Locate the cell with the specified text and output its (X, Y) center coordinate. 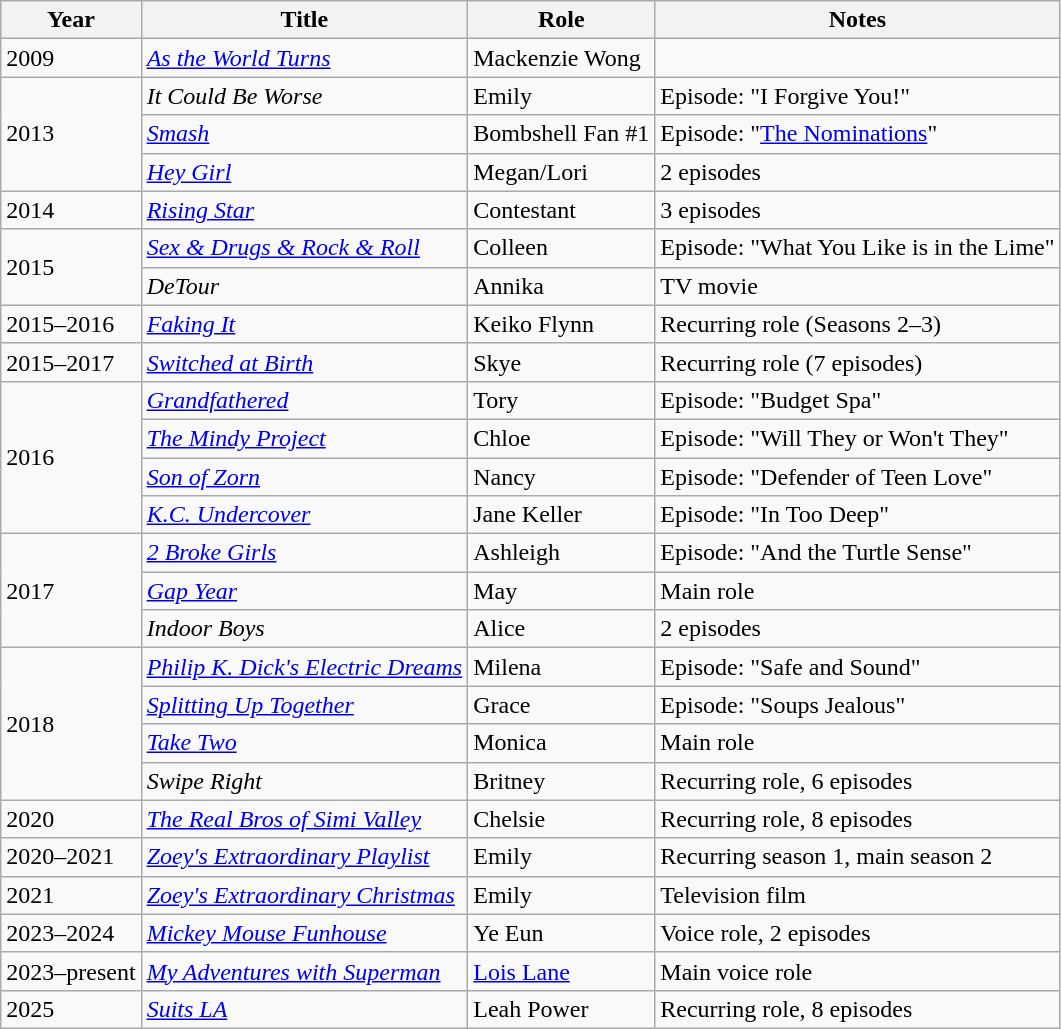
2017 (71, 591)
Swipe Right (304, 781)
Episode: "Budget Spa" (858, 400)
Recurring role (7 episodes) (858, 362)
Recurring role (Seasons 2–3) (858, 324)
Role (562, 20)
Tory (562, 400)
Chloe (562, 438)
2018 (71, 724)
2016 (71, 457)
Zoey's Extraordinary Christmas (304, 895)
2025 (71, 1009)
The Real Bros of Simi Valley (304, 819)
Episode: "The Nominations" (858, 134)
Gap Year (304, 591)
Episode: "Will They or Won't They" (858, 438)
Milena (562, 667)
As the World Turns (304, 58)
Philip K. Dick's Electric Dreams (304, 667)
Leah Power (562, 1009)
Take Two (304, 743)
2015 (71, 267)
Title (304, 20)
Episode: "Defender of Teen Love" (858, 477)
Splitting Up Together (304, 705)
Skye (562, 362)
Mickey Mouse Funhouse (304, 933)
Jane Keller (562, 515)
Colleen (562, 248)
2009 (71, 58)
Recurring season 1, main season 2 (858, 857)
Grace (562, 705)
Alice (562, 629)
Monica (562, 743)
Episode: "Soups Jealous" (858, 705)
Episode: "Safe and Sound" (858, 667)
Son of Zorn (304, 477)
Hey Girl (304, 172)
TV movie (858, 286)
Ashleigh (562, 553)
Sex & Drugs & Rock & Roll (304, 248)
My Adventures with Superman (304, 971)
Recurring role, 6 episodes (858, 781)
Faking It (304, 324)
Smash (304, 134)
2014 (71, 210)
It Could Be Worse (304, 96)
2020–2021 (71, 857)
3 episodes (858, 210)
Rising Star (304, 210)
Keiko Flynn (562, 324)
K.C. Undercover (304, 515)
2020 (71, 819)
Episode: "In Too Deep" (858, 515)
The Mindy Project (304, 438)
2023–2024 (71, 933)
Contestant (562, 210)
Notes (858, 20)
Annika (562, 286)
Episode: "I Forgive You!" (858, 96)
Chelsie (562, 819)
Switched at Birth (304, 362)
2023–present (71, 971)
May (562, 591)
Year (71, 20)
Grandfathered (304, 400)
2 Broke Girls (304, 553)
Indoor Boys (304, 629)
Ye Eun (562, 933)
Main voice role (858, 971)
DeTour (304, 286)
Mackenzie Wong (562, 58)
2015–2017 (71, 362)
Episode: "What You Like is in the Lime" (858, 248)
Bombshell Fan #1 (562, 134)
Voice role, 2 episodes (858, 933)
Episode: "And the Turtle Sense" (858, 553)
Megan/Lori (562, 172)
Suits LA (304, 1009)
Britney (562, 781)
2015–2016 (71, 324)
Nancy (562, 477)
Television film (858, 895)
2021 (71, 895)
Zoey's Extraordinary Playlist (304, 857)
Lois Lane (562, 971)
2013 (71, 134)
